For the text-containing cell, return its midpoint in (x, y) coordinate format. 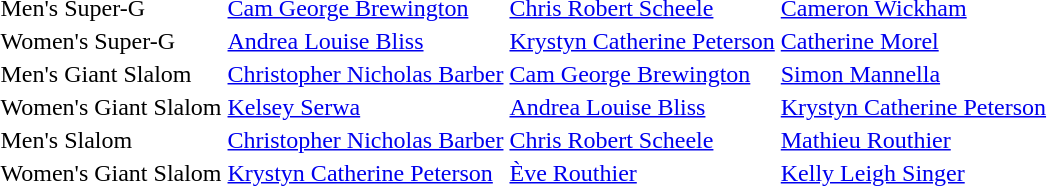
Simon Mannella (913, 74)
Kelsey Serwa (366, 107)
Catherine Morel (913, 41)
Mathieu Routhier (913, 140)
Chris Robert Scheele (642, 140)
Cam George Brewington (642, 74)
